Locate the cell with the specified text and output its (x, y) center coordinate. 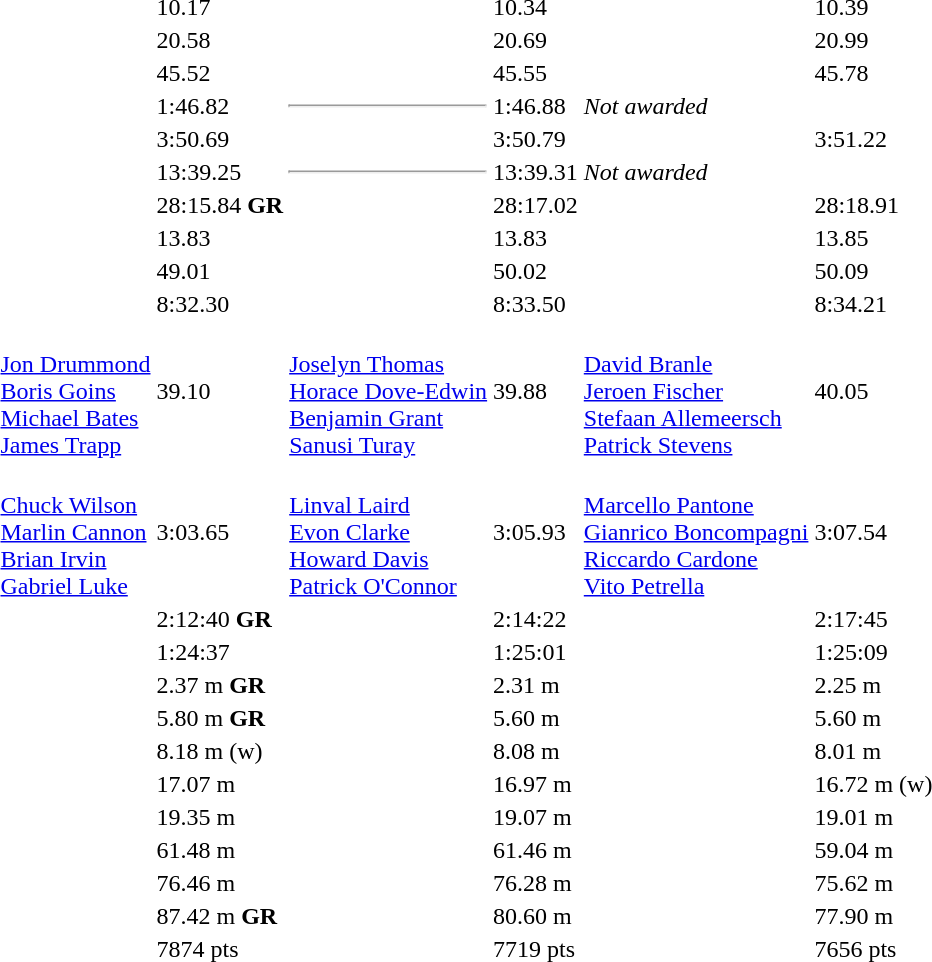
1:46.82 (220, 106)
19.07 m (536, 817)
3:50.69 (220, 139)
45.52 (220, 73)
5.80 m GR (220, 718)
3:03.65 (220, 532)
2.31 m (536, 685)
3:50.79 (536, 139)
2.37 m GR (220, 685)
1:25:01 (536, 652)
2:14:22 (536, 619)
Linval LairdEvon ClarkeHoward DavisPatrick O'Connor (388, 532)
Joselyn ThomasHorace Dove-EdwinBenjamin GrantSanusi Turay (388, 391)
David BranleJeroen FischerStefaan AllemeerschPatrick Stevens (696, 391)
17.07 m (220, 784)
76.46 m (220, 883)
16.97 m (536, 784)
39.10 (220, 391)
3:05.93 (536, 532)
1:46.88 (536, 106)
87.42 m GR (220, 916)
8.18 m (w) (220, 751)
19.35 m (220, 817)
80.60 m (536, 916)
8:32.30 (220, 304)
8:33.50 (536, 304)
61.48 m (220, 850)
49.01 (220, 271)
28:17.02 (536, 205)
13:39.25 (220, 172)
20.69 (536, 40)
61.46 m (536, 850)
8.08 m (536, 751)
28:15.84 GR (220, 205)
Marcello PantoneGianrico BoncompagniRiccardo CardoneVito Petrella (696, 532)
13:39.31 (536, 172)
2:12:40 GR (220, 619)
39.88 (536, 391)
1:24:37 (220, 652)
5.60 m (536, 718)
20.58 (220, 40)
50.02 (536, 271)
45.55 (536, 73)
76.28 m (536, 883)
